Return (X, Y) of the center of cell containing provided text 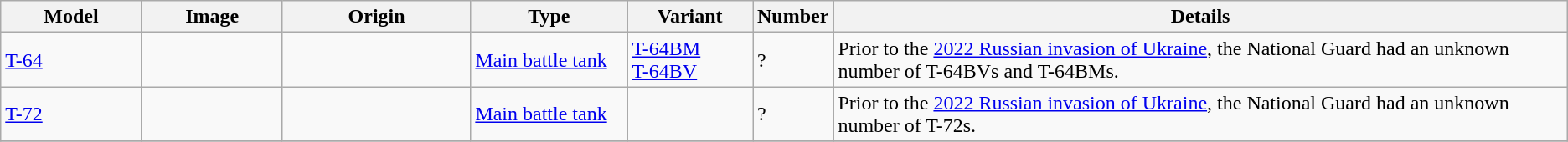
Origin (376, 17)
Variant (690, 17)
Details (1200, 17)
Model (71, 17)
Number (792, 17)
T-64BMT-64BV (690, 60)
T-72 (71, 114)
Prior to the 2022 Russian invasion of Ukraine, the National Guard had an unknown number of T-72s. (1200, 114)
Prior to the 2022 Russian invasion of Ukraine, the National Guard had an unknown number of T-64BVs and T-64BMs. (1200, 60)
T-64 (71, 60)
Image (212, 17)
Type (549, 17)
